Identify which cell holds the provided text, then report its [X, Y] central coordinate. 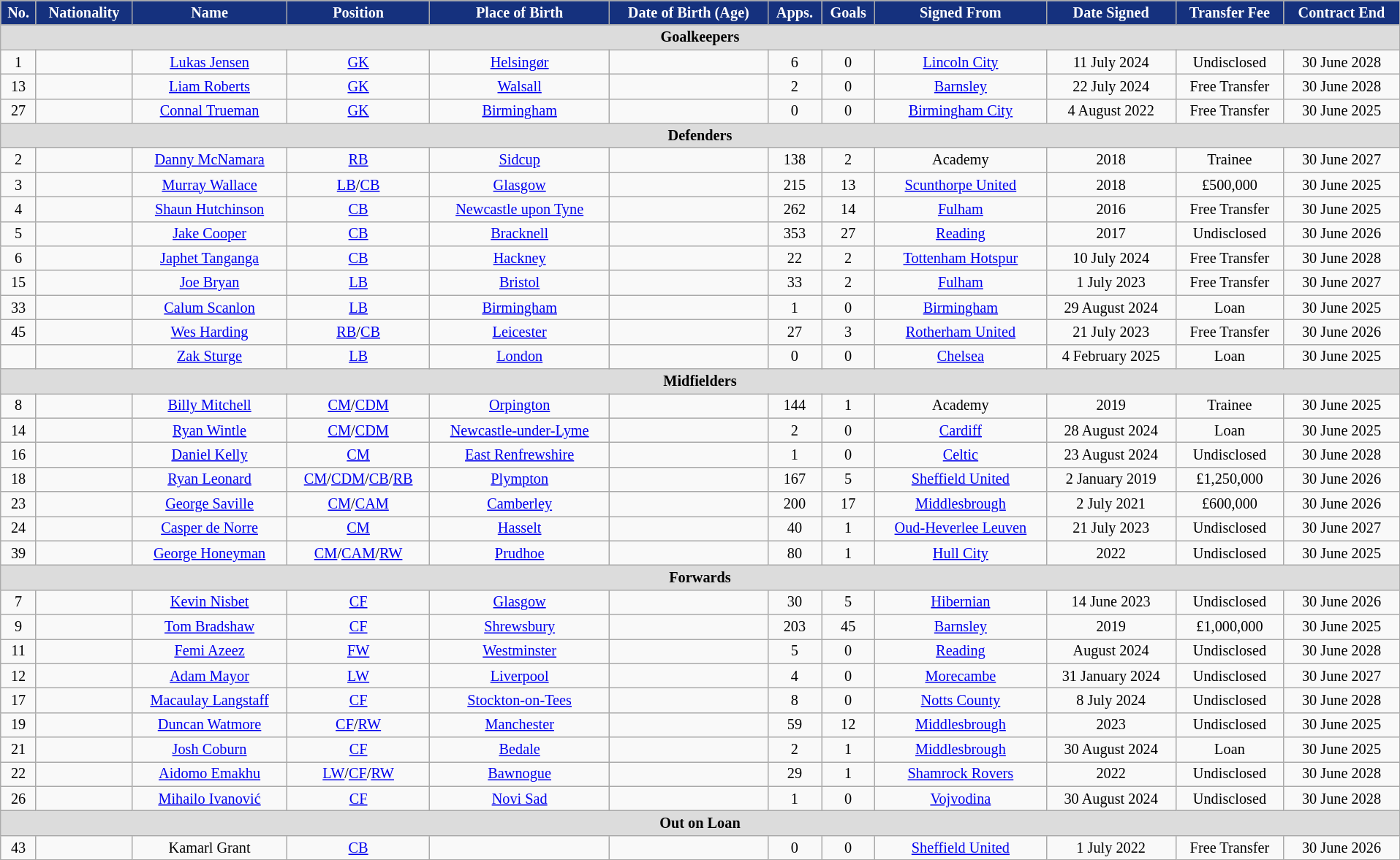
11 July 2024 [1111, 61]
Date Signed [1111, 12]
Murray Wallace [210, 185]
CM/CDM/CB/RB [358, 479]
16 [19, 454]
Connal Trueman [210, 111]
Stockton-on-Tees [520, 700]
23 August 2024 [1111, 454]
40 [795, 528]
Shamrock Rovers [961, 774]
Novi Sad [520, 799]
Aidomo Emakhu [210, 774]
Billy Mitchell [210, 406]
Prudhoe [520, 553]
Shrewsbury [520, 626]
10 July 2024 [1111, 258]
Duncan Watmore [210, 725]
Apps. [795, 12]
Birmingham City [961, 111]
Defenders [700, 135]
1 July 2022 [1111, 848]
East Renfrewshire [520, 454]
Tottenham Hotspur [961, 258]
138 [795, 160]
LW [358, 676]
29 [795, 774]
24 [19, 528]
CM/CAM [358, 503]
80 [795, 553]
Goals [848, 12]
Date of Birth (Age) [689, 12]
Newcastle upon Tyne [520, 209]
2016 [1111, 209]
Walsall [520, 86]
Mihailo Ivanović [210, 799]
Bracknell [520, 234]
RB/CB [358, 332]
Bristol [520, 283]
2 January 2019 [1111, 479]
Kamarl Grant [210, 848]
Bawnogue [520, 774]
Position [358, 12]
Leicester [520, 332]
11 [19, 651]
£1,250,000 [1230, 479]
CF/RW [358, 725]
August 2024 [1111, 651]
£1,000,000 [1230, 626]
Goalkeepers [700, 37]
Cardiff [961, 430]
RB [358, 160]
Joe Bryan [210, 283]
21 [19, 750]
200 [795, 503]
FW [358, 651]
Oud-Heverlee Leuven [961, 528]
215 [795, 185]
Japhet Tanganga [210, 258]
Signed From [961, 12]
George Honeyman [210, 553]
Camberley [520, 503]
7 [19, 602]
Rotherham United [961, 332]
Sidcup [520, 160]
Morecambe [961, 676]
1 July 2023 [1111, 283]
CM/CAM/RW [358, 553]
Lincoln City [961, 61]
Hackney [520, 258]
Hibernian [961, 602]
19 [19, 725]
Lukas Jensen [210, 61]
203 [795, 626]
Femi Azeez [210, 651]
15 [19, 283]
Bedale [520, 750]
£600,000 [1230, 503]
Calum Scanlon [210, 308]
£500,000 [1230, 185]
18 [19, 479]
Transfer Fee [1230, 12]
39 [19, 553]
Liverpool [520, 676]
Westminster [520, 651]
Midfielders [700, 381]
London [520, 357]
28 August 2024 [1111, 430]
Scunthorpe United [961, 185]
43 [19, 848]
Place of Birth [520, 12]
Macaulay Langstaff [210, 700]
Tom Bradshaw [210, 626]
9 [19, 626]
Chelsea [961, 357]
Vojvodina [961, 799]
Out on Loan [700, 823]
353 [795, 234]
26 [19, 799]
144 [795, 406]
Daniel Kelly [210, 454]
Josh Coburn [210, 750]
23 [19, 503]
LB/CB [358, 185]
Hull City [961, 553]
31 January 2024 [1111, 676]
4 February 2025 [1111, 357]
2017 [1111, 234]
167 [795, 479]
LW/CF/RW [358, 774]
Forwards [700, 577]
Kevin Nisbet [210, 602]
Hasselt [520, 528]
Orpington [520, 406]
Liam Roberts [210, 86]
Adam Mayor [210, 676]
14 June 2023 [1111, 602]
262 [795, 209]
30 [795, 602]
Jake Cooper [210, 234]
Name [210, 12]
Nationality [83, 12]
Contract End [1342, 12]
Ryan Leonard [210, 479]
2023 [1111, 725]
No. [19, 12]
Notts County [961, 700]
8 July 2024 [1111, 700]
29 August 2024 [1111, 308]
Newcastle-under-Lyme [520, 430]
4 August 2022 [1111, 111]
Manchester [520, 725]
Casper de Norre [210, 528]
22 July 2024 [1111, 86]
Helsingør [520, 61]
Plympton [520, 479]
Shaun Hutchinson [210, 209]
Zak Sturge [210, 357]
Celtic [961, 454]
George Saville [210, 503]
Wes Harding [210, 332]
59 [795, 725]
Danny McNamara [210, 160]
Ryan Wintle [210, 430]
2 July 2021 [1111, 503]
